Locate the cell with the specified text and output its [X, Y] center coordinate. 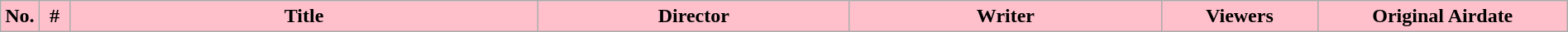
# [55, 16]
Writer [1006, 16]
Director [693, 16]
Viewers [1239, 16]
Title [304, 16]
Original Airdate [1442, 16]
No. [20, 16]
